Capture the cell that displays the provided text and extract its (X, Y) central coordinate. 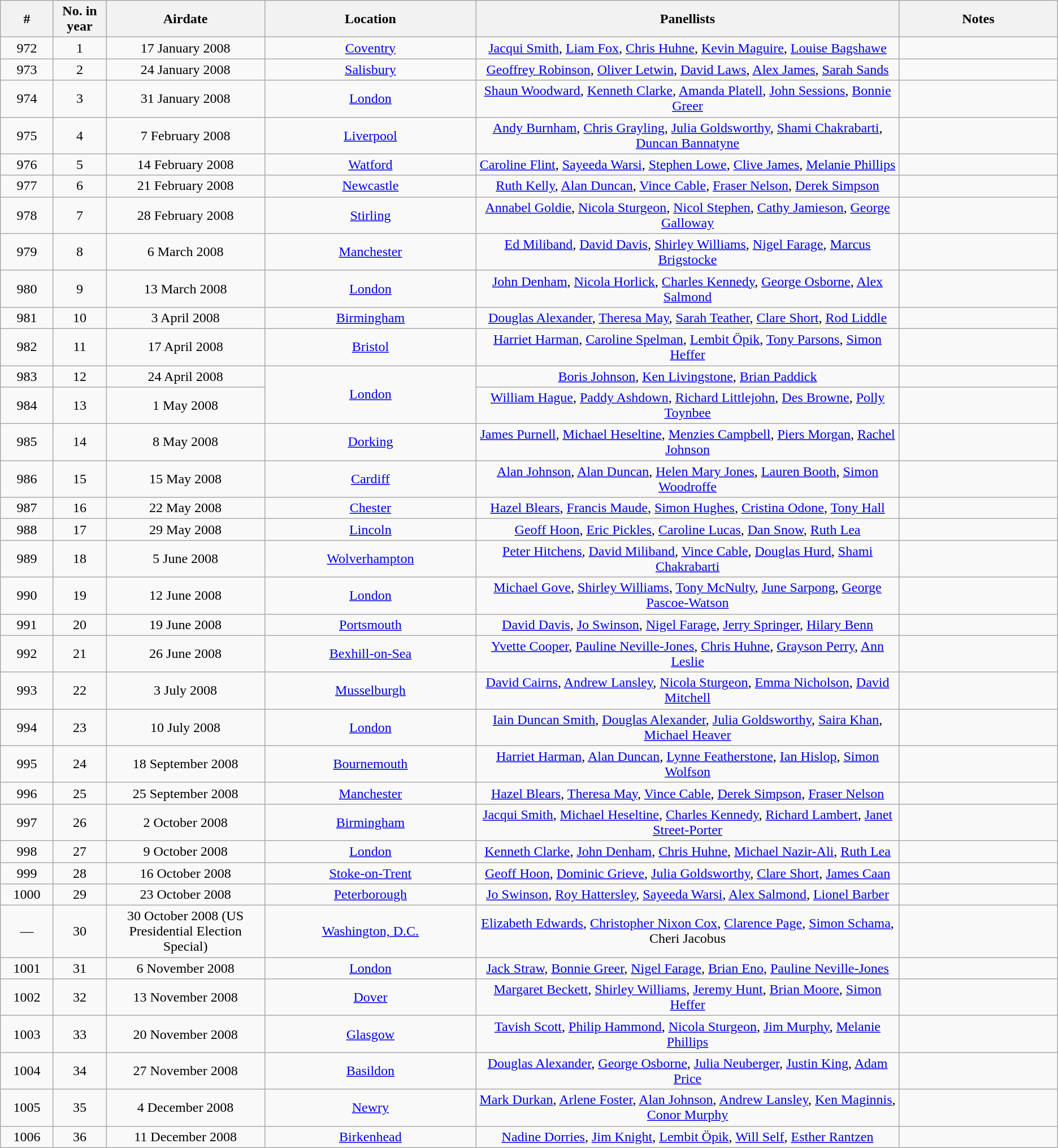
Basildon (370, 1071)
Caroline Flint, Sayeeda Warsi, Stephen Lowe, Clive James, Melanie Phillips (687, 164)
Newry (370, 1108)
6 (80, 186)
995 (27, 764)
25 (80, 793)
Portsmouth (370, 625)
Jacqui Smith, Michael Heseltine, Charles Kennedy, Richard Lambert, Janet Street-Porter (687, 822)
Margaret Beckett, Shirley Williams, Jeremy Hunt, Brian Moore, Simon Heffer (687, 997)
9 October 2008 (185, 851)
989 (27, 558)
7 February 2008 (185, 136)
Harriet Harman, Alan Duncan, Lynne Featherstone, Ian Hislop, Simon Wolfson (687, 764)
16 (80, 508)
17 (80, 530)
991 (27, 625)
Mark Durkan, Arlene Foster, Alan Johnson, Andrew Lansley, Ken Maginnis, Conor Murphy (687, 1108)
Chester (370, 508)
992 (27, 653)
Coventry (370, 48)
987 (27, 508)
1 May 2008 (185, 406)
13 (80, 406)
Washington, D.C. (370, 932)
29 (80, 895)
Bristol (370, 347)
Kenneth Clarke, John Denham, Chris Huhne, Michael Nazir-Ali, Ruth Lea (687, 851)
23 October 2008 (185, 895)
978 (27, 215)
Birkenhead (370, 1137)
Peterborough (370, 895)
21 February 2008 (185, 186)
30 (80, 932)
997 (27, 822)
Location (370, 19)
Iain Duncan Smith, Douglas Alexander, Julia Goldsworthy, Saira Khan, Michael Heaver (687, 727)
1005 (27, 1108)
10 (80, 318)
Liverpool (370, 136)
Jack Straw, Bonnie Greer, Nigel Farage, Brian Eno, Pauline Neville-Jones (687, 968)
5 (80, 164)
26 June 2008 (185, 653)
21 (80, 653)
1003 (27, 1034)
Hazel Blears, Theresa May, Vince Cable, Derek Simpson, Fraser Nelson (687, 793)
25 September 2008 (185, 793)
34 (80, 1071)
8 May 2008 (185, 442)
Geoff Hoon, Dominic Grieve, Julia Goldsworthy, Clare Short, James Caan (687, 873)
1002 (27, 997)
Douglas Alexander, George Osborne, Julia Neuberger, Justin King, Adam Price (687, 1071)
4 (80, 136)
18 September 2008 (185, 764)
976 (27, 164)
Alan Johnson, Alan Duncan, Helen Mary Jones, Lauren Booth, Simon Woodroffe (687, 479)
984 (27, 406)
7 (80, 215)
28 (80, 873)
15 May 2008 (185, 479)
Watford (370, 164)
26 (80, 822)
3 April 2008 (185, 318)
14 February 2008 (185, 164)
Shaun Woodward, Kenneth Clarke, Amanda Platell, John Sessions, Bonnie Greer (687, 98)
6 November 2008 (185, 968)
Notes (979, 19)
8 (80, 252)
William Hague, Paddy Ashdown, Richard Littlejohn, Des Browne, Polly Toynbee (687, 406)
Glasgow (370, 1034)
Bournemouth (370, 764)
Salisbury (370, 70)
3 July 2008 (185, 691)
David Cairns, Andrew Lansley, Nicola Sturgeon, Emma Nicholson, David Mitchell (687, 691)
27 (80, 851)
1006 (27, 1137)
998 (27, 851)
Dover (370, 997)
Michael Gove, Shirley Williams, Tony McNulty, June Sarpong, George Pascoe-Watson (687, 596)
1000 (27, 895)
993 (27, 691)
David Davis, Jo Swinson, Nigel Farage, Jerry Springer, Hilary Benn (687, 625)
Bexhill-on-Sea (370, 653)
1001 (27, 968)
16 October 2008 (185, 873)
No. in year (80, 19)
Lincoln (370, 530)
980 (27, 288)
22 (80, 691)
24 (80, 764)
Hazel Blears, Francis Maude, Simon Hughes, Cristina Odone, Tony Hall (687, 508)
Yvette Cooper, Pauline Neville-Jones, Chris Huhne, Grayson Perry, Ann Leslie (687, 653)
Harriet Harman, Caroline Spelman, Lembit Öpik, Tony Parsons, Simon Heffer (687, 347)
30 October 2008 (US Presidential Election Special) (185, 932)
Panellists (687, 19)
18 (80, 558)
11 (80, 347)
13 November 2008 (185, 997)
Airdate (185, 19)
977 (27, 186)
Stoke-on-Trent (370, 873)
24 April 2008 (185, 376)
Wolverhampton (370, 558)
Tavish Scott, Philip Hammond, Nicola Sturgeon, Jim Murphy, Melanie Phillips (687, 1034)
Boris Johnson, Ken Livingstone, Brian Paddick (687, 376)
Peter Hitchens, David Miliband, Vince Cable, Douglas Hurd, Shami Chakrabarti (687, 558)
32 (80, 997)
36 (80, 1137)
2 (80, 70)
29 May 2008 (185, 530)
19 (80, 596)
979 (27, 252)
Musselburgh (370, 691)
990 (27, 596)
20 November 2008 (185, 1034)
10 July 2008 (185, 727)
15 (80, 479)
Ed Miliband, David Davis, Shirley Williams, Nigel Farage, Marcus Brigstocke (687, 252)
35 (80, 1108)
John Denham, Nicola Horlick, Charles Kennedy, George Osborne, Alex Salmond (687, 288)
983 (27, 376)
19 June 2008 (185, 625)
33 (80, 1034)
6 March 2008 (185, 252)
20 (80, 625)
Geoffrey Robinson, Oliver Letwin, David Laws, Alex James, Sarah Sands (687, 70)
13 March 2008 (185, 288)
Douglas Alexander, Theresa May, Sarah Teather, Clare Short, Rod Liddle (687, 318)
Jo Swinson, Roy Hattersley, Sayeeda Warsi, Alex Salmond, Lionel Barber (687, 895)
Andy Burnham, Chris Grayling, Julia Goldsworthy, Shami Chakrabarti, Duncan Bannatyne (687, 136)
975 (27, 136)
9 (80, 288)
31 January 2008 (185, 98)
31 (80, 968)
981 (27, 318)
Elizabeth Edwards, Christopher Nixon Cox, Clarence Page, Simon Schama, Cheri Jacobus (687, 932)
1 (80, 48)
Dorking (370, 442)
996 (27, 793)
982 (27, 347)
James Purnell, Michael Heseltine, Menzies Campbell, Piers Morgan, Rachel Johnson (687, 442)
Geoff Hoon, Eric Pickles, Caroline Lucas, Dan Snow, Ruth Lea (687, 530)
985 (27, 442)
23 (80, 727)
11 December 2008 (185, 1137)
— (27, 932)
2 October 2008 (185, 822)
17 January 2008 (185, 48)
24 January 2008 (185, 70)
12 June 2008 (185, 596)
Newcastle (370, 186)
974 (27, 98)
12 (80, 376)
5 June 2008 (185, 558)
1004 (27, 1071)
988 (27, 530)
Ruth Kelly, Alan Duncan, Vince Cable, Fraser Nelson, Derek Simpson (687, 186)
22 May 2008 (185, 508)
# (27, 19)
986 (27, 479)
973 (27, 70)
994 (27, 727)
28 February 2008 (185, 215)
4 December 2008 (185, 1108)
14 (80, 442)
3 (80, 98)
Stirling (370, 215)
27 November 2008 (185, 1071)
Nadine Dorries, Jim Knight, Lembit Öpik, Will Self, Esther Rantzen (687, 1137)
Cardiff (370, 479)
Annabel Goldie, Nicola Sturgeon, Nicol Stephen, Cathy Jamieson, George Galloway (687, 215)
17 April 2008 (185, 347)
Jacqui Smith, Liam Fox, Chris Huhne, Kevin Maguire, Louise Bagshawe (687, 48)
999 (27, 873)
972 (27, 48)
